Output the [X, Y] coordinate of the center of the cell containing the given text.  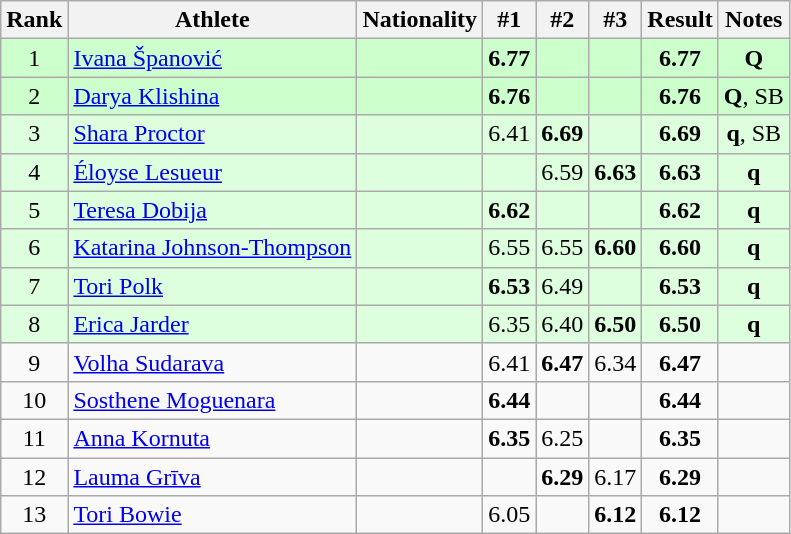
Erica Jarder [212, 324]
q, SB [754, 134]
Tori Polk [212, 286]
Rank [34, 20]
Tori Bowie [212, 515]
1 [34, 58]
Lauma Grīva [212, 477]
Notes [754, 20]
Éloyse Lesueur [212, 172]
6 [34, 248]
2 [34, 96]
#2 [562, 20]
#3 [616, 20]
6.25 [562, 438]
12 [34, 477]
13 [34, 515]
10 [34, 400]
3 [34, 134]
Katarina Johnson-Thompson [212, 248]
11 [34, 438]
Sosthene Moguenara [212, 400]
Teresa Dobija [212, 210]
Ivana Španović [212, 58]
Shara Proctor [212, 134]
8 [34, 324]
Darya Klishina [212, 96]
#1 [510, 20]
Athlete [212, 20]
6.17 [616, 477]
Volha Sudarava [212, 362]
9 [34, 362]
Nationality [420, 20]
Anna Kornuta [212, 438]
Result [680, 20]
6.40 [562, 324]
6.49 [562, 286]
4 [34, 172]
7 [34, 286]
6.59 [562, 172]
Q, SB [754, 96]
Q [754, 58]
5 [34, 210]
6.34 [616, 362]
6.05 [510, 515]
